Provide the (X, Y) coordinate of the cell's center where the given text is located.  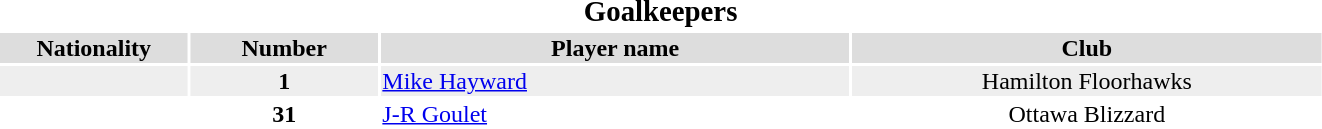
1 (284, 81)
J-R Goulet (616, 114)
Club (1086, 48)
Nationality (94, 48)
Mike Hayward (616, 81)
Hamilton Floorhawks (1086, 81)
31 (284, 114)
Player name (616, 48)
Number (284, 48)
Ottawa Blizzard (1086, 114)
